For the text-containing cell, return its midpoint in (x, y) coordinate format. 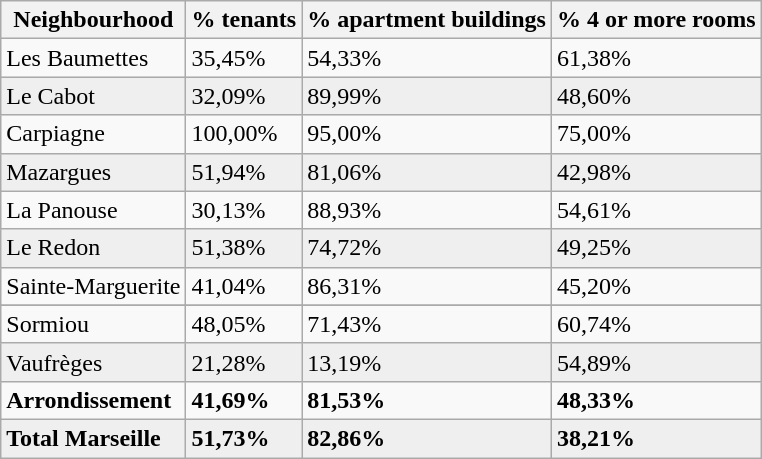
48,33% (656, 400)
54,89% (656, 362)
51,38% (244, 248)
% apartment buildings (427, 20)
74,72% (427, 248)
81,06% (427, 172)
38,21% (656, 438)
32,09% (244, 96)
Mazargues (94, 172)
Le Cabot (94, 96)
La Panouse (94, 210)
75,00% (656, 134)
Les Baumettes (94, 58)
Total Marseille (94, 438)
49,25% (656, 248)
81,53% (427, 400)
60,74% (656, 324)
% tenants (244, 20)
41,04% (244, 286)
42,98% (656, 172)
13,19% (427, 362)
% 4 or more rooms (656, 20)
100,00% (244, 134)
61,38% (656, 58)
48,05% (244, 324)
82,86% (427, 438)
89,99% (427, 96)
Sainte-Marguerite (94, 286)
88,93% (427, 210)
Le Redon (94, 248)
48,60% (656, 96)
51,94% (244, 172)
Sormiou (94, 324)
54,33% (427, 58)
71,43% (427, 324)
Vaufrèges (94, 362)
51,73% (244, 438)
86,31% (427, 286)
45,20% (656, 286)
35,45% (244, 58)
30,13% (244, 210)
54,61% (656, 210)
Arrondissement (94, 400)
95,00% (427, 134)
Neighbourhood (94, 20)
21,28% (244, 362)
41,69% (244, 400)
Carpiagne (94, 134)
